Pinpoint the cell where the given text exists, returning its [X, Y] midpoint coordinate. 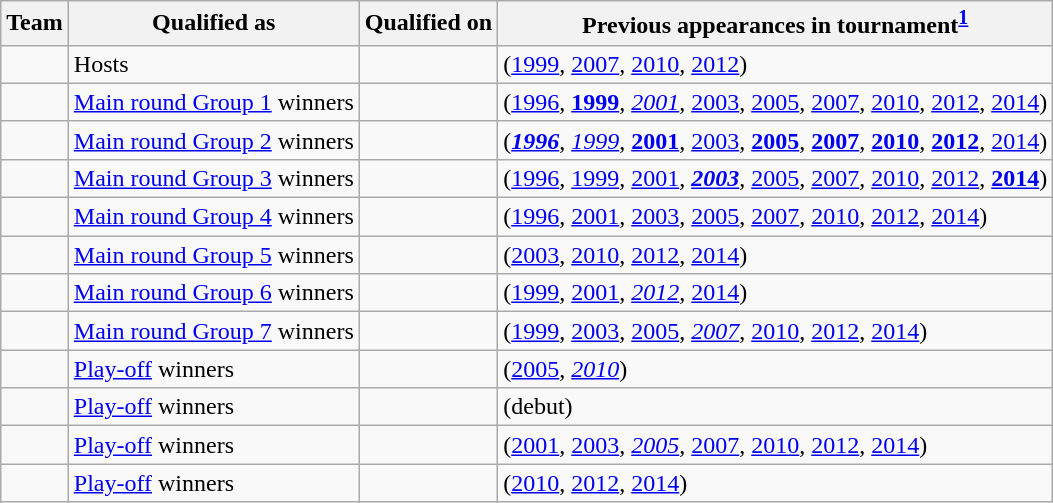
Main round Group 6 winners [214, 293]
Team [35, 24]
(1999, 2001, 2012, 2014) [776, 293]
Qualified as [214, 24]
(2001, 2003, 2005, 2007, 2010, 2012, 2014) [776, 445]
(1996, 2001, 2003, 2005, 2007, 2010, 2012, 2014) [776, 217]
Main round Group 7 winners [214, 331]
Main round Group 3 winners [214, 178]
(2003, 2010, 2012, 2014) [776, 255]
(debut) [776, 407]
(1999, 2003, 2005, 2007, 2010, 2012, 2014) [776, 331]
Main round Group 1 winners [214, 102]
Main round Group 2 winners [214, 140]
Qualified on [428, 24]
(2010, 2012, 2014) [776, 483]
Hosts [214, 64]
(2005, 2010) [776, 369]
Previous appearances in tournament1 [776, 24]
(1999, 2007, 2010, 2012) [776, 64]
Main round Group 5 winners [214, 255]
Main round Group 4 winners [214, 217]
